Return [x, y] of the center of cell containing provided text 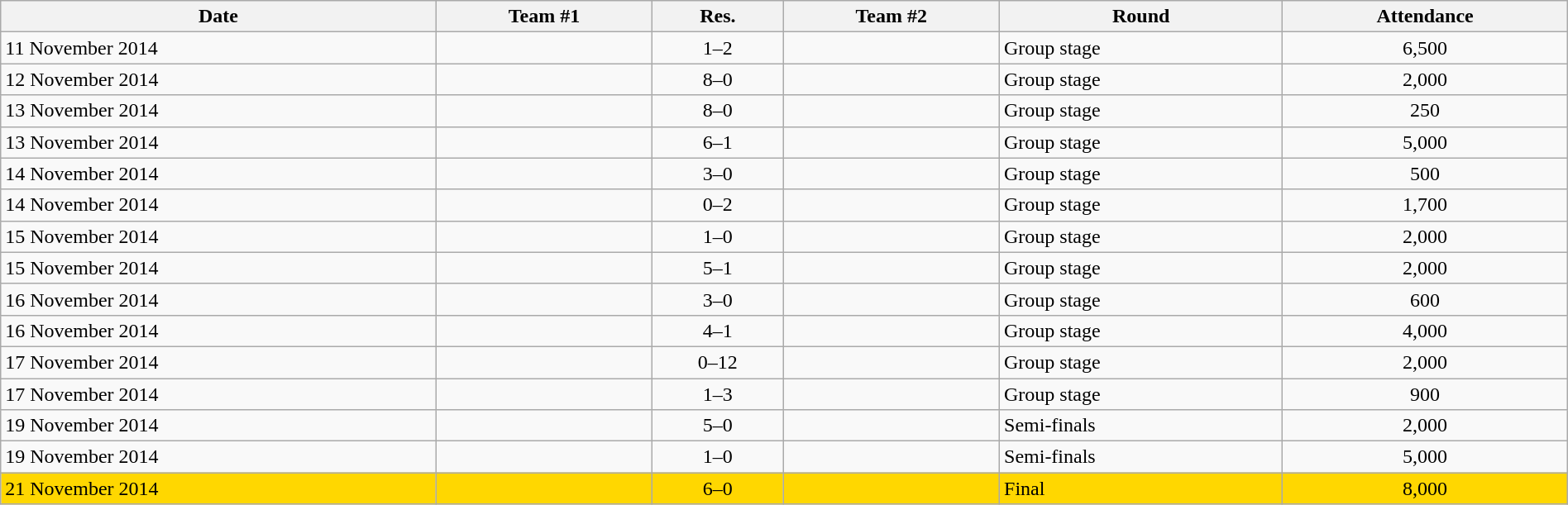
8,000 [1425, 488]
1,700 [1425, 205]
600 [1425, 299]
Team #1 [544, 17]
12 November 2014 [218, 79]
Team #2 [892, 17]
0–12 [718, 362]
500 [1425, 174]
Attendance [1425, 17]
1–3 [718, 394]
21 November 2014 [218, 488]
Round [1141, 17]
Final [1141, 488]
0–2 [718, 205]
4–1 [718, 331]
11 November 2014 [218, 48]
1–2 [718, 48]
250 [1425, 111]
6,500 [1425, 48]
Date [218, 17]
5–1 [718, 268]
4,000 [1425, 331]
Res. [718, 17]
6–1 [718, 142]
6–0 [718, 488]
5–0 [718, 426]
900 [1425, 394]
